Locate the cell with the specified text and output its (X, Y) center coordinate. 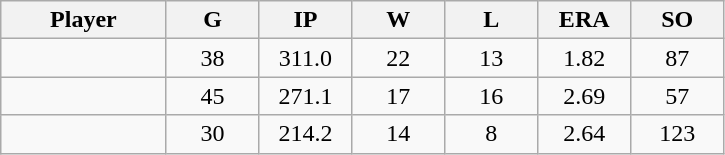
45 (212, 96)
57 (678, 96)
17 (398, 96)
214.2 (306, 134)
13 (492, 58)
30 (212, 134)
2.69 (584, 96)
123 (678, 134)
IP (306, 20)
ERA (584, 20)
W (398, 20)
Player (84, 20)
8 (492, 134)
14 (398, 134)
87 (678, 58)
2.64 (584, 134)
271.1 (306, 96)
16 (492, 96)
1.82 (584, 58)
38 (212, 58)
L (492, 20)
311.0 (306, 58)
SO (678, 20)
22 (398, 58)
G (212, 20)
